Scan for the cell matching the given text and deliver its [X, Y] coordinate at center. 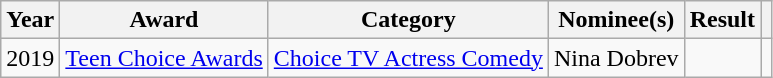
Teen Choice Awards [164, 58]
Result [722, 20]
Nominee(s) [616, 20]
Award [164, 20]
Choice TV Actress Comedy [408, 58]
Nina Dobrev [616, 58]
2019 [30, 58]
Year [30, 20]
Category [408, 20]
